Pinpoint the cell where the given text exists, returning its (x, y) midpoint coordinate. 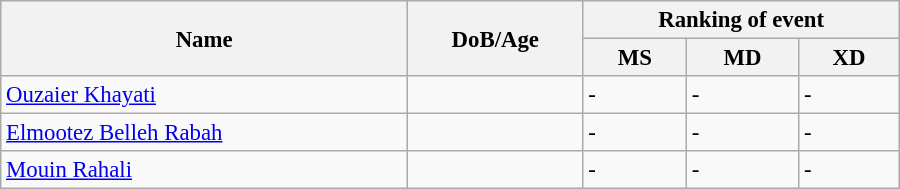
DoB/Age (496, 38)
Ouzaier Khayati (204, 95)
MD (742, 58)
Name (204, 38)
Ranking of event (741, 20)
Elmootez Belleh Rabah (204, 133)
MS (634, 58)
XD (850, 58)
Mouin Rahali (204, 170)
